Scan for the cell matching the given text and deliver its [x, y] coordinate at center. 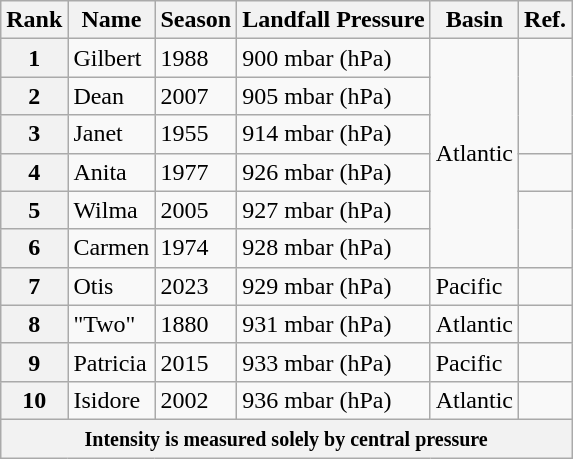
3 [34, 134]
10 [34, 400]
Carmen [112, 248]
Rank [34, 20]
Landfall Pressure [334, 20]
1955 [196, 134]
1 [34, 58]
914 mbar (hPa) [334, 134]
Anita [112, 172]
Ref. [546, 20]
6 [34, 248]
2005 [196, 210]
936 mbar (hPa) [334, 400]
1974 [196, 248]
2015 [196, 362]
928 mbar (hPa) [334, 248]
Isidore [112, 400]
2007 [196, 96]
Basin [474, 20]
1977 [196, 172]
Intensity is measured solely by central pressure [286, 438]
926 mbar (hPa) [334, 172]
9 [34, 362]
4 [34, 172]
Season [196, 20]
Dean [112, 96]
7 [34, 286]
2002 [196, 400]
Name [112, 20]
Janet [112, 134]
"Two" [112, 324]
931 mbar (hPa) [334, 324]
933 mbar (hPa) [334, 362]
Patricia [112, 362]
1880 [196, 324]
900 mbar (hPa) [334, 58]
905 mbar (hPa) [334, 96]
2023 [196, 286]
5 [34, 210]
Otis [112, 286]
929 mbar (hPa) [334, 286]
Wilma [112, 210]
8 [34, 324]
Gilbert [112, 58]
2 [34, 96]
927 mbar (hPa) [334, 210]
1988 [196, 58]
